Scan for the cell matching the given text and deliver its [x, y] coordinate at center. 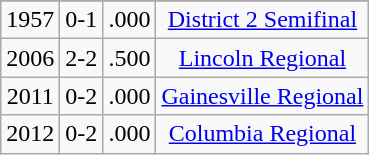
2006 [30, 58]
Columbia Regional [262, 134]
Gainesville Regional [262, 96]
2012 [30, 134]
2-2 [82, 58]
Lincoln Regional [262, 58]
.500 [130, 58]
District 2 Semifinal [262, 20]
0-1 [82, 20]
1957 [30, 20]
2011 [30, 96]
